Capture the cell that displays the provided text and extract its (x, y) central coordinate. 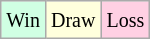
Loss (126, 20)
Draw (72, 20)
Win (24, 20)
